Detect which cell encompasses the target text, then output its [X, Y] center coordinate. 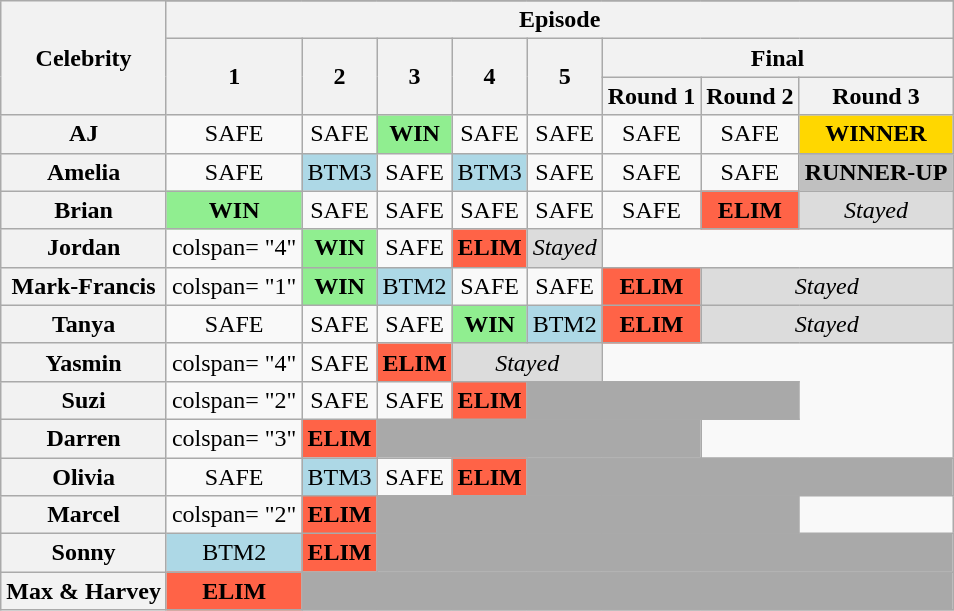
1 [234, 77]
AJ [84, 134]
Marcel [84, 515]
Round 3 [876, 96]
Amelia [84, 172]
RUNNER-UP [876, 172]
Tanya [84, 324]
Yasmin [84, 362]
Round 1 [651, 96]
Suzi [84, 400]
Sonny [84, 553]
Brian [84, 210]
Olivia [84, 477]
4 [490, 77]
Celebrity [84, 58]
Max & Harvey [84, 591]
Mark-Francis [84, 286]
3 [414, 77]
Round 2 [750, 96]
Darren [84, 438]
Episode [559, 20]
colspan= "1" [234, 286]
Jordan [84, 248]
5 [564, 77]
colspan= "3" [234, 438]
2 [340, 77]
WINNER [876, 134]
Final [778, 58]
